Extract the (X, Y) coordinate from the center of the cell holding the provided text.  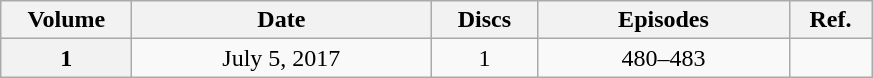
Volume (66, 20)
July 5, 2017 (282, 58)
Date (282, 20)
Ref. (830, 20)
Discs (484, 20)
Episodes (664, 20)
480–483 (664, 58)
